For the text-containing cell, return its midpoint in (x, y) coordinate format. 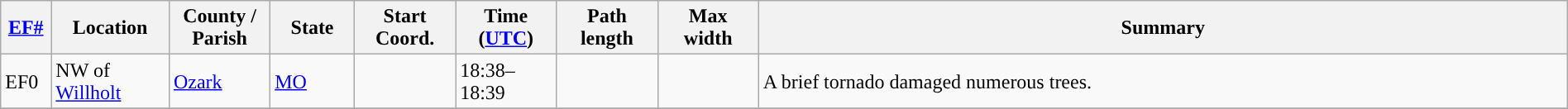
Ozark (219, 81)
EF# (26, 28)
NW of Willholt (111, 81)
Path length (607, 28)
A brief tornado damaged numerous trees. (1163, 81)
Summary (1163, 28)
Time (UTC) (506, 28)
Max width (708, 28)
Start Coord. (404, 28)
Location (111, 28)
EF0 (26, 81)
18:38–18:39 (506, 81)
MO (313, 81)
County / Parish (219, 28)
State (313, 28)
